Search for the cell housing the specified text and yield its (X, Y) center coordinate. 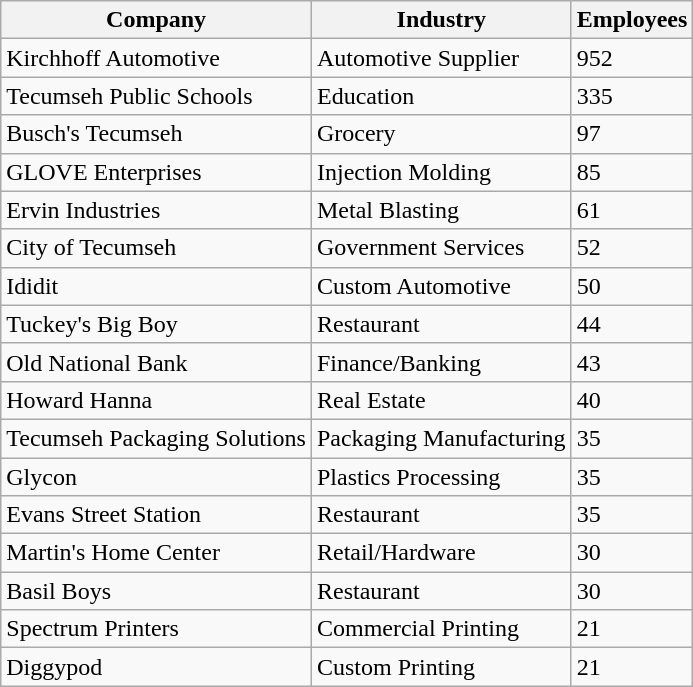
Automotive Supplier (441, 58)
Retail/Hardware (441, 553)
Howard Hanna (156, 400)
61 (632, 210)
52 (632, 248)
Ervin Industries (156, 210)
Metal Blasting (441, 210)
Tecumseh Public Schools (156, 96)
Tuckey's Big Boy (156, 324)
Employees (632, 20)
Ididit (156, 286)
City of Tecumseh (156, 248)
GLOVE Enterprises (156, 172)
Busch's Tecumseh (156, 134)
97 (632, 134)
Diggypod (156, 667)
Grocery (441, 134)
Injection Molding (441, 172)
Tecumseh Packaging Solutions (156, 438)
85 (632, 172)
Education (441, 96)
Kirchhoff Automotive (156, 58)
Custom Automotive (441, 286)
335 (632, 96)
Company (156, 20)
Real Estate (441, 400)
Martin's Home Center (156, 553)
50 (632, 286)
44 (632, 324)
Government Services (441, 248)
40 (632, 400)
Basil Boys (156, 591)
Spectrum Printers (156, 629)
Packaging Manufacturing (441, 438)
43 (632, 362)
Finance/Banking (441, 362)
Evans Street Station (156, 515)
Plastics Processing (441, 477)
952 (632, 58)
Glycon (156, 477)
Custom Printing (441, 667)
Old National Bank (156, 362)
Commercial Printing (441, 629)
Industry (441, 20)
